Return [X, Y] of the center of cell containing provided text 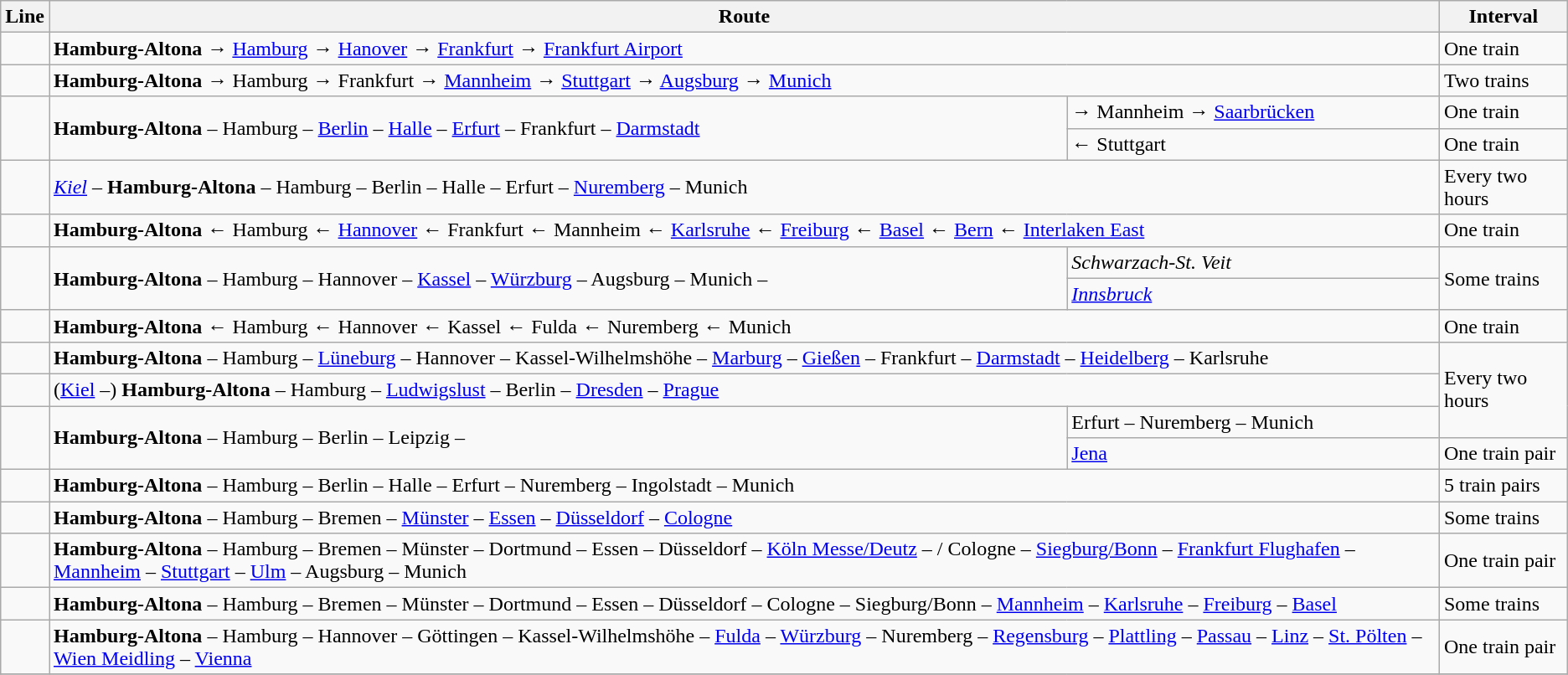
Schwarzach-St. Veit [1253, 262]
Jena [1253, 454]
Hamburg-Altona – Hamburg – Hannover – Kassel – Würzburg – Augsburg – Munich – [558, 278]
Line [25, 17]
→ Mannheim → Saarbrücken [1253, 112]
5 train pairs [1503, 486]
Hamburg-Altona – Hamburg – Bremen – Münster – Essen – Düsseldorf – Cologne [744, 518]
Erfurt – Nuremberg – Munich [1253, 421]
Hamburg-Altona → Hamburg → Frankfurt → Mannheim → Stuttgart → Augsburg → Munich [744, 80]
Hamburg-Altona → Hamburg → Hanover → Frankfurt → Frankfurt Airport [744, 49]
Hamburg-Altona – Hamburg – Bremen – Münster – Dortmund – Essen – Düsseldorf – Cologne – Siegburg/Bonn – Mannheim – Karlsruhe – Freiburg – Basel [744, 604]
Route [744, 17]
Two trains [1503, 80]
Hamburg-Altona – Hamburg – Berlin – Halle – Erfurt – Frankfurt – Darmstadt [558, 128]
Hamburg-Altona – Hamburg – Berlin – Halle – Erfurt – Nuremberg – Ingolstadt – Munich [744, 486]
Kiel – Hamburg-Altona – Hamburg – Berlin – Halle – Erfurt – Nuremberg – Munich [744, 188]
Hamburg-Altona ← Hamburg ← Hannover ← Kassel ← Fulda ← Nuremberg ← Munich [744, 326]
Hamburg-Altona – Hamburg – Lüneburg – Hannover – Kassel-Wilhelmshöhe – Marburg – Gießen – Frankfurt – Darmstadt – Heidelberg – Karlsruhe [744, 358]
(Kiel –) Hamburg-Altona – Hamburg – Ludwigslust – Berlin – Dresden – Prague [744, 389]
Hamburg-Altona – Hamburg – Berlin – Leipzig – [558, 437]
Interval [1503, 17]
Hamburg-Altona ← Hamburg ← Hannover ← Frankfurt ← Mannheim ← Karlsruhe ← Freiburg ← Basel ← Bern ← Interlaken East [744, 230]
Innsbruck [1253, 294]
← Stuttgart [1253, 144]
